Pinpoint the cell where the given text exists, returning its [X, Y] midpoint coordinate. 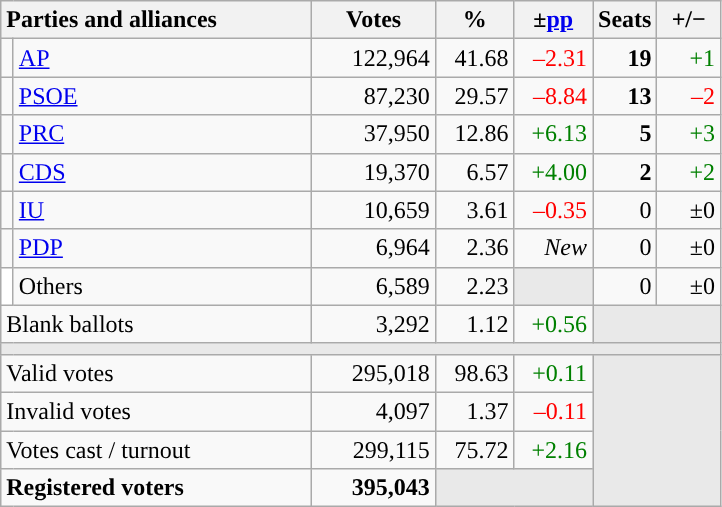
–0.35 [554, 210]
13 [624, 96]
6,964 [374, 248]
299,115 [374, 449]
2 [624, 172]
+1 [689, 58]
3,292 [374, 324]
Others [162, 286]
395,043 [374, 488]
98.63 [474, 373]
AP [162, 58]
+3 [689, 134]
+2 [689, 172]
+6.13 [554, 134]
1.12 [474, 324]
PDP [162, 248]
PSOE [162, 96]
Invalid votes [156, 411]
3.61 [474, 210]
41.68 [474, 58]
4,097 [374, 411]
Votes [374, 20]
+2.16 [554, 449]
6.57 [474, 172]
19,370 [374, 172]
New [554, 248]
Registered voters [156, 488]
% [474, 20]
–2 [689, 96]
37,950 [374, 134]
29.57 [474, 96]
6,589 [374, 286]
2.36 [474, 248]
295,018 [374, 373]
12.86 [474, 134]
122,964 [374, 58]
+0.56 [554, 324]
+0.11 [554, 373]
–0.11 [554, 411]
±pp [554, 20]
Seats [624, 20]
–8.84 [554, 96]
1.37 [474, 411]
IU [162, 210]
Votes cast / turnout [156, 449]
Parties and alliances [156, 20]
75.72 [474, 449]
+4.00 [554, 172]
5 [624, 134]
Valid votes [156, 373]
–2.31 [554, 58]
2.23 [474, 286]
87,230 [374, 96]
19 [624, 58]
+/− [689, 20]
CDS [162, 172]
Blank ballots [156, 324]
PRC [162, 134]
10,659 [374, 210]
